Locate the cell with the specified text and output its (x, y) center coordinate. 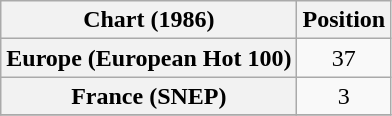
Europe (European Hot 100) (149, 58)
Position (344, 20)
3 (344, 96)
France (SNEP) (149, 96)
Chart (1986) (149, 20)
37 (344, 58)
